Detect which cell encompasses the target text, then output its (X, Y) center coordinate. 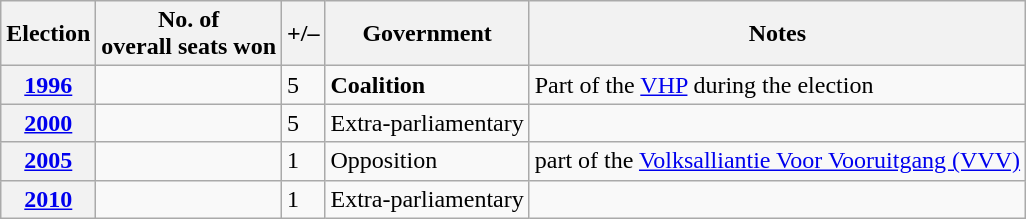
No. ofoverall seats won (189, 34)
Part of the VHP during the election (777, 85)
2000 (48, 123)
Coalition (427, 85)
Notes (777, 34)
part of the Volksalliantie Voor Vooruitgang (VVV) (777, 161)
1996 (48, 85)
+/– (304, 34)
Opposition (427, 161)
2010 (48, 199)
Election (48, 34)
Government (427, 34)
2005 (48, 161)
